Return the [X, Y] coordinate for the center point of the cell that contains the specified text.  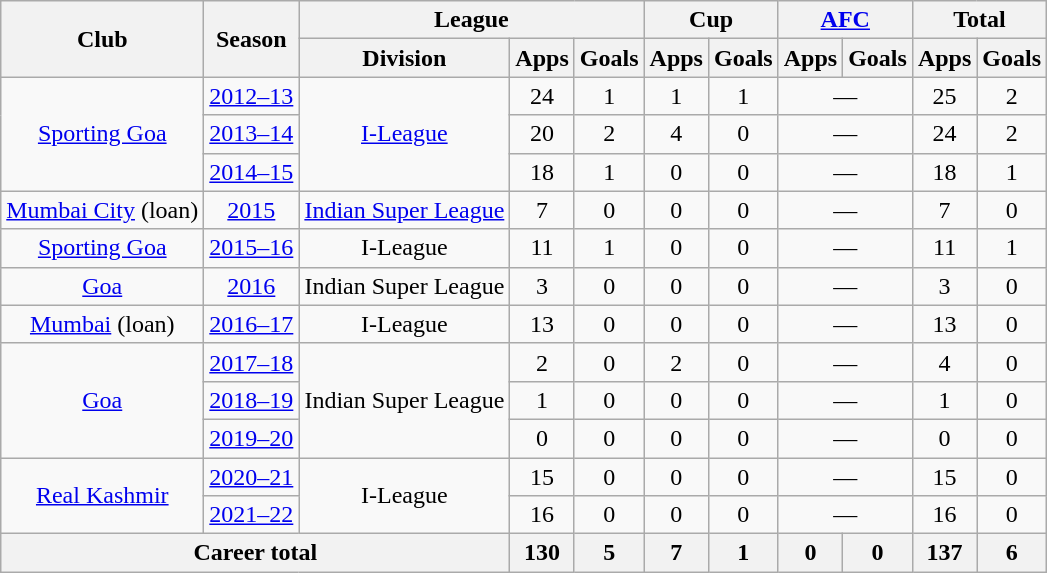
2015 [252, 210]
6 [1012, 553]
Mumbai (loan) [102, 324]
2015–16 [252, 248]
Real Kashmir [102, 496]
Season [252, 39]
2016 [252, 286]
2014–15 [252, 172]
20 [542, 134]
130 [542, 553]
2016–17 [252, 324]
2012–13 [252, 96]
2020–21 [252, 477]
Cup [711, 20]
137 [944, 553]
Career total [256, 553]
AFC [845, 20]
Club [102, 39]
Division [404, 58]
2019–20 [252, 438]
2021–22 [252, 515]
2017–18 [252, 362]
25 [944, 96]
Total [979, 20]
League [472, 20]
5 [609, 553]
2013–14 [252, 134]
Mumbai City (loan) [102, 210]
2018–19 [252, 400]
